Search for the cell housing the specified text and yield its (x, y) center coordinate. 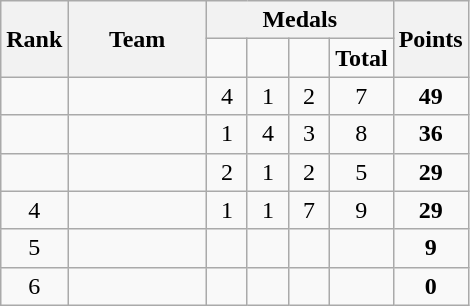
Rank (34, 39)
3 (310, 134)
Points (430, 39)
6 (34, 286)
49 (430, 96)
Total (362, 58)
36 (430, 134)
Team (138, 39)
0 (430, 286)
8 (362, 134)
Medals (300, 20)
